Capture the cell that displays the provided text and extract its (x, y) central coordinate. 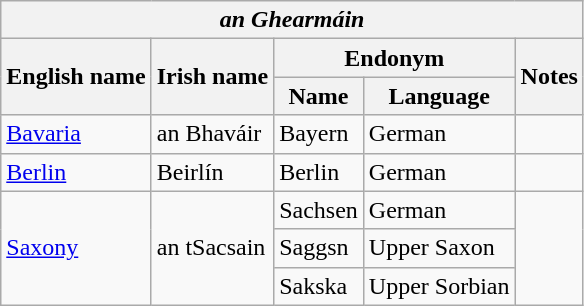
Upper Sorbian (439, 286)
Saggsn (319, 248)
Bavaria (76, 134)
Name (319, 96)
English name (76, 77)
Sachsen (319, 210)
an tSacsain (212, 248)
Saxony (76, 248)
Irish name (212, 77)
Endonym (394, 58)
an Bhaváir (212, 134)
Notes (549, 77)
Language (439, 96)
Sakska (319, 286)
Bayern (319, 134)
Beirlín (212, 172)
Upper Saxon (439, 248)
an Ghearmáin (292, 20)
